For the text-containing cell, return its midpoint in [x, y] coordinate format. 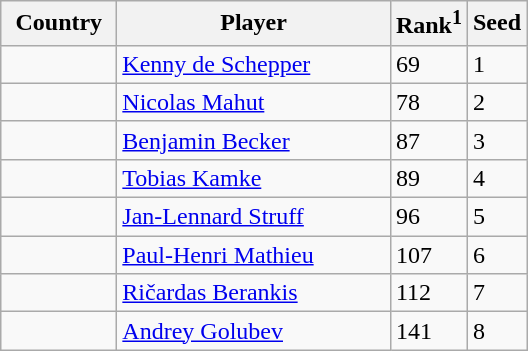
Jan-Lennard Struff [254, 217]
8 [496, 331]
2 [496, 102]
4 [496, 178]
1 [496, 64]
3 [496, 140]
96 [428, 217]
Paul-Henri Mathieu [254, 255]
6 [496, 255]
Ričardas Berankis [254, 293]
Country [59, 24]
Andrey Golubev [254, 331]
141 [428, 331]
Rank1 [428, 24]
Tobias Kamke [254, 178]
Kenny de Schepper [254, 64]
Player [254, 24]
7 [496, 293]
5 [496, 217]
89 [428, 178]
87 [428, 140]
112 [428, 293]
107 [428, 255]
Benjamin Becker [254, 140]
Seed [496, 24]
Nicolas Mahut [254, 102]
69 [428, 64]
78 [428, 102]
